Return [x, y] of the center of cell containing provided text 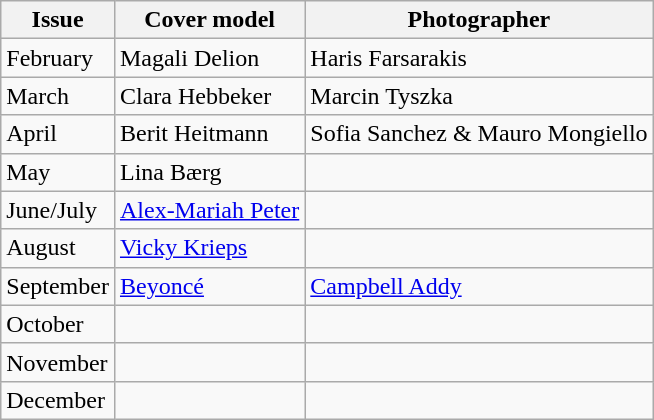
June/July [58, 210]
Vicky Krieps [209, 248]
Marcin Tyszka [479, 96]
Campbell Addy [479, 286]
October [58, 324]
December [58, 400]
May [58, 172]
March [58, 96]
Lina Bærg [209, 172]
November [58, 362]
Haris Farsarakis [479, 58]
September [58, 286]
Issue [58, 20]
Sofia Sanchez & Mauro Mongiello [479, 134]
Clara Hebbeker [209, 96]
Magali Delion [209, 58]
Alex-Mariah Peter [209, 210]
Berit Heitmann [209, 134]
Photographer [479, 20]
Cover model [209, 20]
February [58, 58]
Beyoncé [209, 286]
August [58, 248]
April [58, 134]
